Capture the cell that displays the provided text and extract its (X, Y) central coordinate. 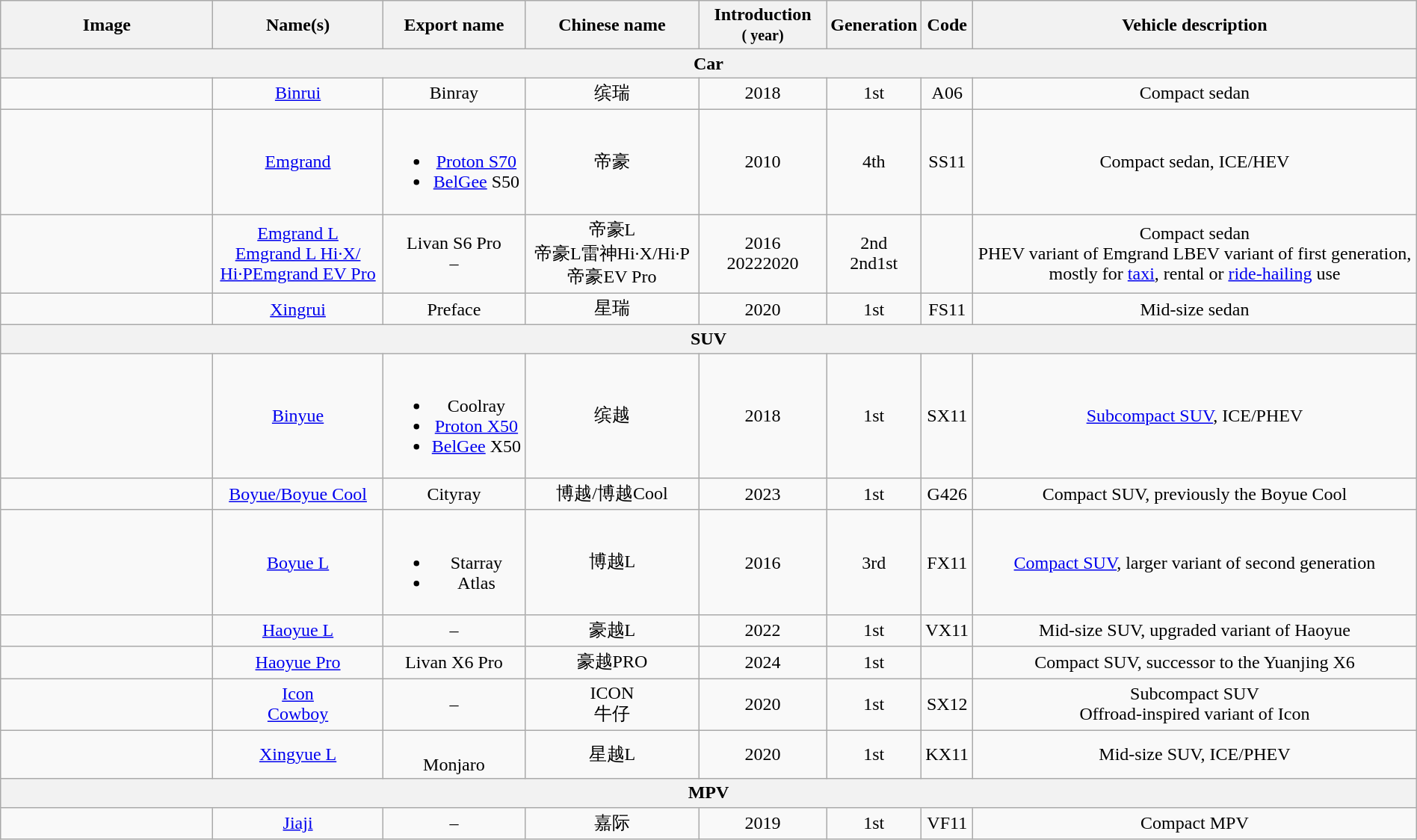
Car (708, 64)
2022 (762, 631)
Binrui (297, 94)
2016 (762, 562)
Mid-size SUV, upgraded variant of Haoyue (1195, 631)
Binray (454, 94)
Haoyue L (297, 631)
SX12 (948, 705)
缤越 (613, 416)
A06 (948, 94)
Generation (874, 25)
Compact SUV, successor to the Yuanjing X6 (1195, 662)
帝豪L帝豪L雷神Hi·X/Hi·P帝豪EV Pro (613, 253)
VF11 (948, 824)
Haoyue Pro (297, 662)
Boyue L (297, 562)
2023 (762, 495)
豪越PRO (613, 662)
G426 (948, 495)
博越L (613, 562)
FS11 (948, 309)
Export name (454, 25)
Xingyue L (297, 755)
ICON牛仔 (613, 705)
Name(s) (297, 25)
2nd2nd1st (874, 253)
2024 (762, 662)
Emgrand (297, 161)
Emgrand LEmgrand L Hi·X/ Hi·PEmgrand EV Pro (297, 253)
KX11 (948, 755)
Monjaro (454, 755)
Cityray (454, 495)
嘉际 (613, 824)
Compact sedan (1195, 94)
Compact sedan, ICE/HEV (1195, 161)
SS11 (948, 161)
SUV (708, 339)
2010 (762, 161)
豪越L (613, 631)
星越L (613, 755)
Subcompact SUV, ICE/PHEV (1195, 416)
Jiaji (297, 824)
博越/博越Cool (613, 495)
帝豪 (613, 161)
StarrayAtlas (454, 562)
MPV (708, 793)
Preface (454, 309)
FX11 (948, 562)
Livan X6 Pro (454, 662)
Proton S70BelGee S50 (454, 161)
Binyue (297, 416)
Compact MPV (1195, 824)
VX11 (948, 631)
IconCowboy (297, 705)
缤瑞 (613, 94)
Boyue/Boyue Cool (297, 495)
Image (107, 25)
Compact SUV, previously the Boyue Cool (1195, 495)
Mid-size sedan (1195, 309)
Vehicle description (1195, 25)
星瑞 (613, 309)
Introduction( year) (762, 25)
SX11 (948, 416)
Mid-size SUV, ICE/PHEV (1195, 755)
201620222020 (762, 253)
Compact sedanPHEV variant of Emgrand LBEV variant of first generation, mostly for taxi, rental or ride-hailing use (1195, 253)
CoolrayProton X50BelGee X50 (454, 416)
2019 (762, 824)
Xingrui (297, 309)
Chinese name (613, 25)
Subcompact SUVOffroad-inspired variant of Icon (1195, 705)
Code (948, 25)
4th (874, 161)
3rd (874, 562)
Compact SUV, larger variant of second generation (1195, 562)
Livan S6 Pro– (454, 253)
